Return [x, y] of the center of cell containing provided text 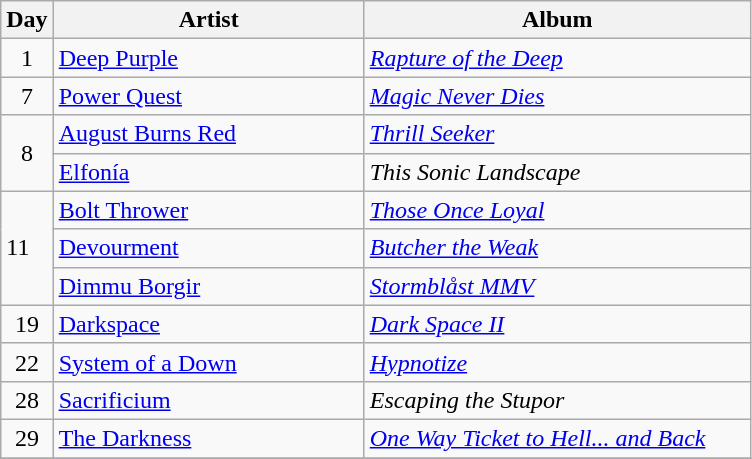
August Burns Red [208, 134]
Darkspace [208, 324]
28 [27, 400]
One Way Ticket to Hell... and Back [557, 438]
Sacrificium [208, 400]
Bolt Thrower [208, 210]
Power Quest [208, 96]
22 [27, 362]
Escaping the Stupor [557, 400]
This Sonic Landscape [557, 172]
11 [27, 248]
Those Once Loyal [557, 210]
System of a Down [208, 362]
Rapture of the Deep [557, 58]
Dark Space II [557, 324]
Dimmu Borgir [208, 286]
Magic Never Dies [557, 96]
Elfonía [208, 172]
Day [27, 20]
Stormblåst MMV [557, 286]
1 [27, 58]
Hypnotize [557, 362]
29 [27, 438]
19 [27, 324]
7 [27, 96]
Thrill Seeker [557, 134]
Album [557, 20]
Devourment [208, 248]
Butcher the Weak [557, 248]
The Darkness [208, 438]
Deep Purple [208, 58]
8 [27, 153]
Artist [208, 20]
